Return the [x, y] coordinate for the center point of the cell that contains the specified text.  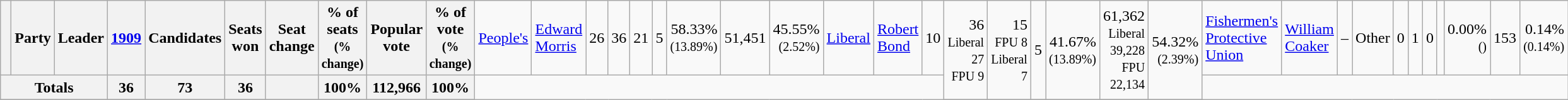
Edward Morris [559, 38]
Other [1373, 38]
112,966 [396, 87]
– [1345, 38]
Leader [81, 38]
45.55%(2.52%) [796, 38]
Party [33, 38]
0.00%() [1467, 38]
15FPU 8Liberal 7 [1009, 50]
21 [641, 38]
People's [503, 38]
61,362Liberal 39,228FPU 22,134 [1124, 50]
Totals [54, 87]
54.32%(2.39%) [1176, 50]
William Coaker [1309, 38]
Fishermen's Protective Union [1242, 38]
26 [597, 38]
1909 [126, 38]
1 [1415, 38]
153 [1505, 38]
58.33%(13.89%) [694, 38]
Robert Bond [898, 38]
Seat change [291, 38]
10 [933, 38]
Candidates [185, 38]
41.67%(13.89%) [1073, 50]
73 [185, 87]
51,451 [746, 38]
36Liberal 27FPU 9 [966, 50]
Seats won [245, 38]
Liberal [848, 38]
0.14%(0.14%) [1544, 38]
% of vote(% change) [450, 38]
% of seats(% change) [342, 38]
Popular vote [396, 38]
